Capture the cell that displays the provided text and extract its [x, y] central coordinate. 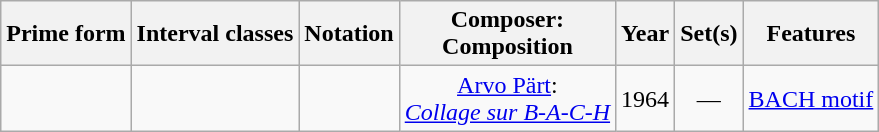
— [709, 98]
1964 [646, 98]
Features [811, 34]
Prime form [66, 34]
Composer:Composition [507, 34]
Set(s) [709, 34]
Interval classes [215, 34]
BACH motif [811, 98]
Arvo Pärt:Collage sur B-A-C-H [507, 98]
Year [646, 34]
Notation [349, 34]
